Return the [X, Y] coordinate for the center point of the cell that contains the specified text.  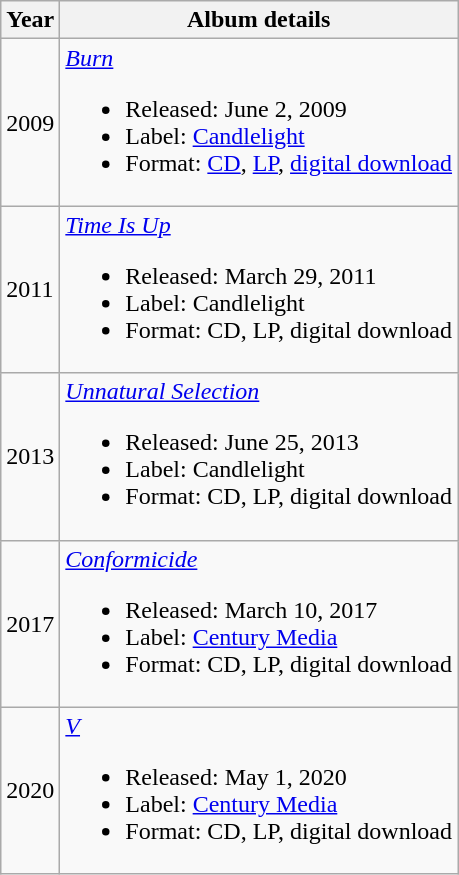
Unnatural SelectionReleased: June 25, 2013Label: CandlelightFormat: CD, LP, digital download [259, 456]
2011 [30, 290]
VReleased: May 1, 2020Label: Century MediaFormat: CD, LP, digital download [259, 790]
BurnReleased: June 2, 2009Label: CandlelightFormat: CD, LP, digital download [259, 122]
2017 [30, 624]
Album details [259, 20]
2009 [30, 122]
2013 [30, 456]
2020 [30, 790]
ConformicideReleased: March 10, 2017Label: Century MediaFormat: CD, LP, digital download [259, 624]
Year [30, 20]
Time Is UpReleased: March 29, 2011Label: CandlelightFormat: CD, LP, digital download [259, 290]
